Identify which cell holds the provided text, then report its (x, y) central coordinate. 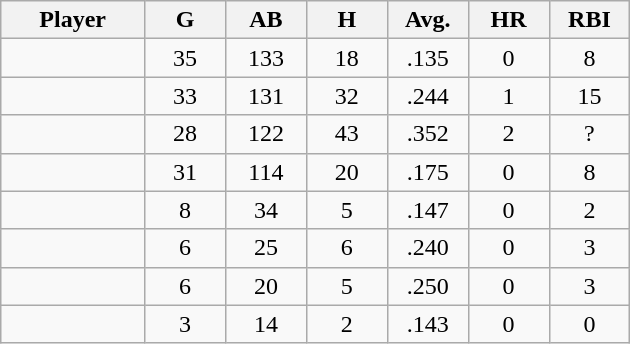
G (186, 20)
? (590, 134)
.143 (428, 324)
.352 (428, 134)
122 (266, 134)
32 (346, 96)
131 (266, 96)
.244 (428, 96)
133 (266, 58)
18 (346, 58)
.147 (428, 210)
34 (266, 210)
114 (266, 172)
HR (508, 20)
1 (508, 96)
31 (186, 172)
RBI (590, 20)
.135 (428, 58)
.240 (428, 248)
.175 (428, 172)
35 (186, 58)
15 (590, 96)
33 (186, 96)
Avg. (428, 20)
.250 (428, 286)
AB (266, 20)
14 (266, 324)
25 (266, 248)
43 (346, 134)
28 (186, 134)
Player (73, 20)
H (346, 20)
